Output the (X, Y) coordinate of the center of the cell containing the given text.  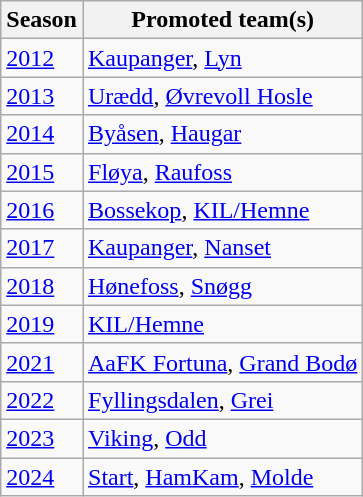
Fyllingsdalen, Grei (222, 400)
Fløya, Raufoss (222, 172)
Byåsen, Haugar (222, 134)
2023 (42, 438)
2019 (42, 324)
Season (42, 20)
Urædd, Øvrevoll Hosle (222, 96)
Kaupanger, Nanset (222, 248)
KIL/Hemne (222, 324)
2016 (42, 210)
2013 (42, 96)
2022 (42, 400)
Hønefoss, Snøgg (222, 286)
2017 (42, 248)
2012 (42, 58)
2018 (42, 286)
Viking, Odd (222, 438)
2014 (42, 134)
Start, HamKam, Molde (222, 477)
Kaupanger, Lyn (222, 58)
2015 (42, 172)
Promoted team(s) (222, 20)
Bossekop, KIL/Hemne (222, 210)
2024 (42, 477)
2021 (42, 362)
AaFK Fortuna, Grand Bodø (222, 362)
